Output the [X, Y] coordinate of the center of the cell containing the given text.  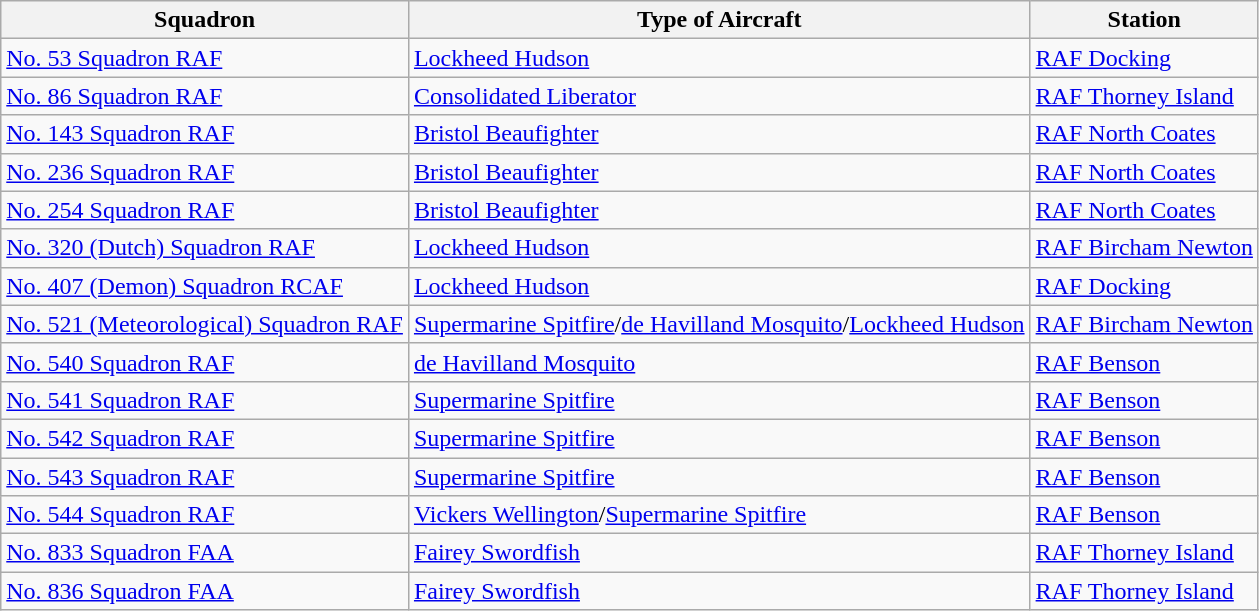
Type of Aircraft [719, 20]
Consolidated Liberator [719, 96]
No. 53 Squadron RAF [205, 58]
Supermarine Spitfire/de Havilland Mosquito/Lockheed Hudson [719, 324]
Station [1144, 20]
No. 836 Squadron FAA [205, 591]
No. 540 Squadron RAF [205, 362]
No. 320 (Dutch) Squadron RAF [205, 248]
No. 236 Squadron RAF [205, 172]
No. 521 (Meteorological) Squadron RAF [205, 324]
No. 407 (Demon) Squadron RCAF [205, 286]
No. 544 Squadron RAF [205, 515]
No. 143 Squadron RAF [205, 134]
No. 541 Squadron RAF [205, 400]
Vickers Wellington/Supermarine Spitfire [719, 515]
No. 86 Squadron RAF [205, 96]
Squadron [205, 20]
de Havilland Mosquito [719, 362]
No. 542 Squadron RAF [205, 438]
No. 543 Squadron RAF [205, 477]
No. 833 Squadron FAA [205, 553]
No. 254 Squadron RAF [205, 210]
